Detect which cell encompasses the target text, then output its [X, Y] center coordinate. 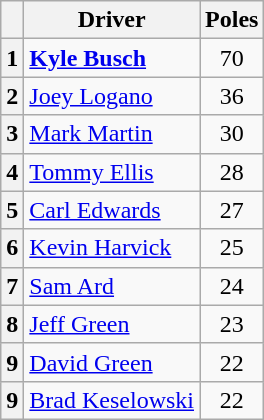
7 [12, 286]
27 [232, 210]
Sam Ard [112, 286]
Tommy Ellis [112, 172]
4 [12, 172]
70 [232, 58]
5 [12, 210]
36 [232, 96]
Kevin Harvick [112, 248]
Carl Edwards [112, 210]
2 [12, 96]
24 [232, 286]
Joey Logano [112, 96]
Jeff Green [112, 324]
1 [12, 58]
Kyle Busch [112, 58]
Mark Martin [112, 134]
Driver [112, 20]
8 [12, 324]
23 [232, 324]
6 [12, 248]
25 [232, 248]
3 [12, 134]
Poles [232, 20]
David Green [112, 362]
30 [232, 134]
Brad Keselowski [112, 400]
28 [232, 172]
